Search for the cell housing the specified text and yield its (x, y) center coordinate. 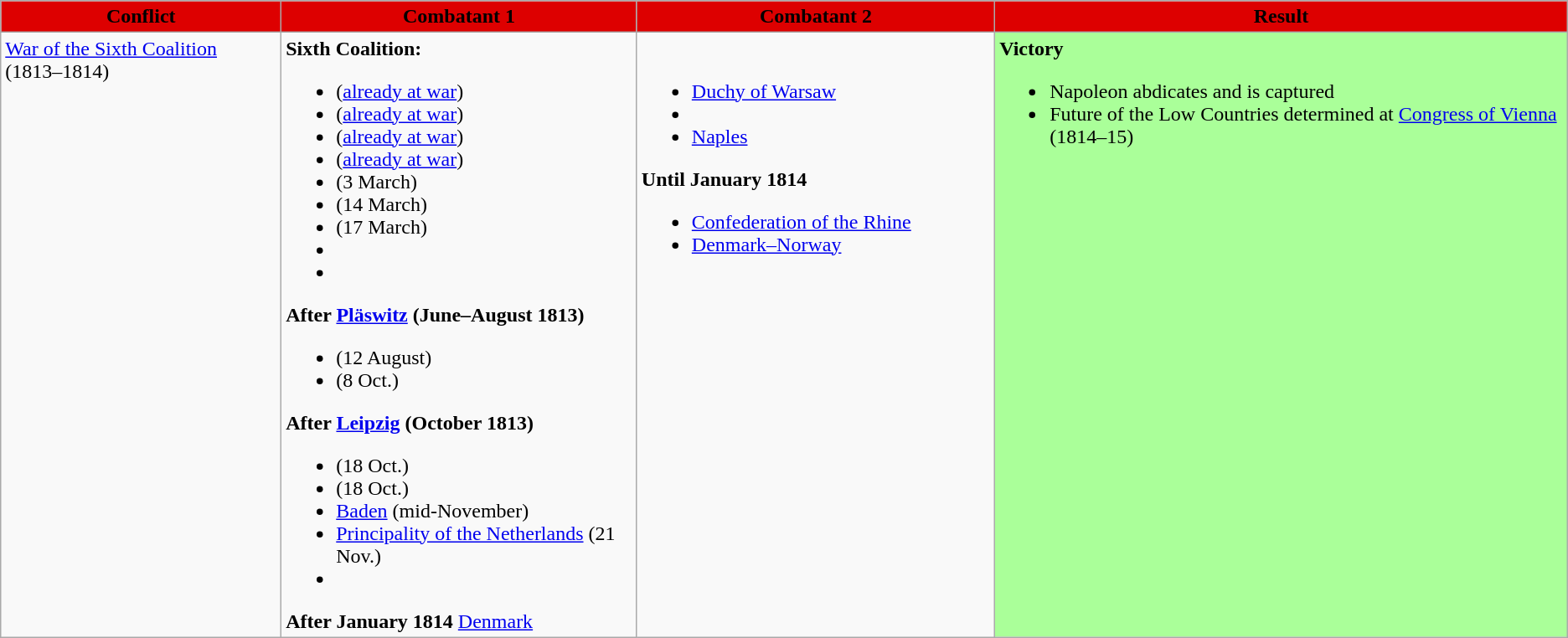
VictoryNapoleon abdicates and is capturedFuture of the Low Countries determined at Congress of Vienna (1814–15) (1282, 335)
War of the Sixth Coalition(1813–1814) (141, 335)
Conflict (141, 17)
Combatant 1 (459, 17)
Combatant 2 (816, 17)
Duchy of Warsaw NaplesUntil January 1814 Confederation of the Rhine Denmark–Norway (816, 335)
Result (1282, 17)
